Identify which cell holds the provided text, then report its (X, Y) central coordinate. 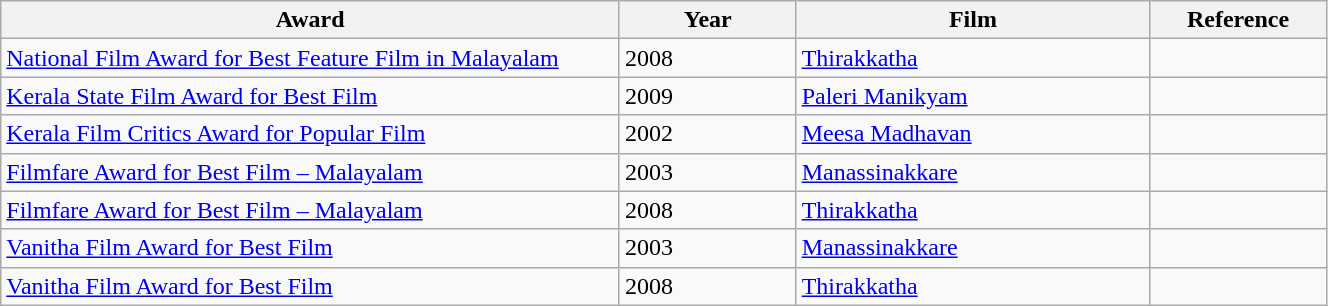
Reference (1238, 20)
Kerala Film Critics Award for Popular Film (310, 134)
2002 (708, 134)
Kerala State Film Award for Best Film (310, 96)
Year (708, 20)
2009 (708, 96)
National Film Award for Best Feature Film in Malayalam (310, 58)
Meesa Madhavan (973, 134)
Award (310, 20)
Paleri Manikyam (973, 96)
Film (973, 20)
